Extract the (X, Y) coordinate from the center of the cell holding the provided text.  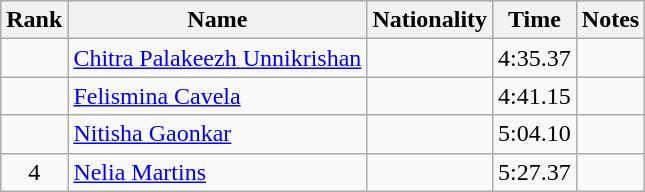
Nelia Martins (218, 172)
Felismina Cavela (218, 96)
Rank (34, 20)
4:35.37 (535, 58)
Nationality (430, 20)
Time (535, 20)
4:41.15 (535, 96)
4 (34, 172)
Nitisha Gaonkar (218, 134)
5:04.10 (535, 134)
Chitra Palakeezh Unnikrishan (218, 58)
5:27.37 (535, 172)
Name (218, 20)
Notes (610, 20)
